Return [X, Y] of the center of cell containing provided text 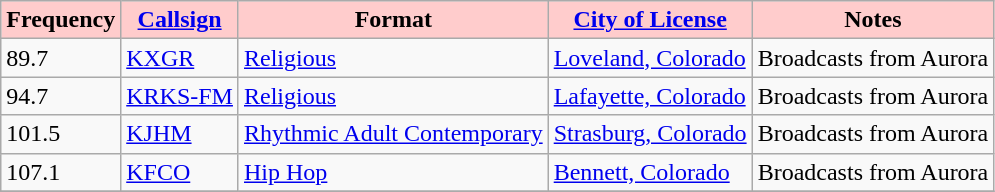
94.7 [61, 96]
Lafayette, Colorado [650, 96]
Frequency [61, 20]
Hip Hop [393, 172]
KRKS-FM [180, 96]
Bennett, Colorado [650, 172]
City of License [650, 20]
107.1 [61, 172]
Loveland, Colorado [650, 58]
KFCO [180, 172]
101.5 [61, 134]
KXGR [180, 58]
KJHM [180, 134]
Format [393, 20]
Callsign [180, 20]
Strasburg, Colorado [650, 134]
Notes [873, 20]
89.7 [61, 58]
Rhythmic Adult Contemporary [393, 134]
